From the cell containing the given text, extract its center point as (X, Y) coordinate. 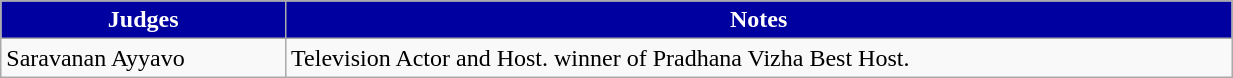
Notes (759, 20)
Judges (144, 20)
Saravanan Ayyavo (144, 58)
Television Actor and Host. winner of Pradhana Vizha Best Host. (759, 58)
